Pinpoint the cell where the given text exists, returning its [X, Y] midpoint coordinate. 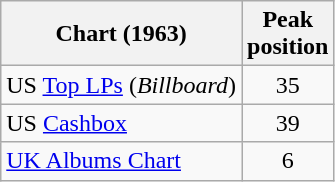
US Cashbox [122, 123]
6 [288, 161]
UK Albums Chart [122, 161]
US Top LPs (Billboard) [122, 85]
35 [288, 85]
Peakposition [288, 34]
Chart (1963) [122, 34]
39 [288, 123]
